From the cell containing the given text, extract its center point as [X, Y] coordinate. 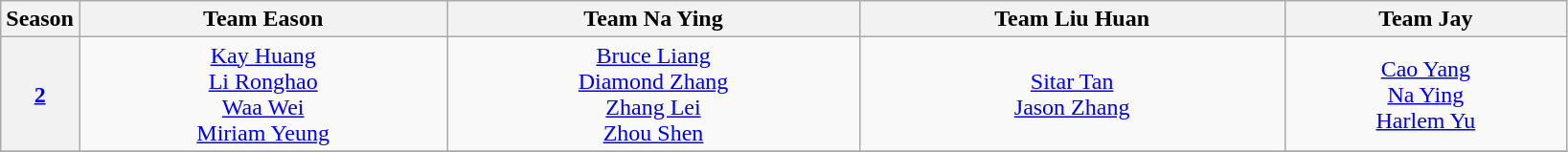
Team Eason [262, 19]
Kay HuangLi RonghaoWaa WeiMiriam Yeung [262, 94]
Team Na Ying [653, 19]
Sitar TanJason Zhang [1072, 94]
2 [40, 94]
Bruce LiangDiamond ZhangZhang LeiZhou Shen [653, 94]
Team Jay [1425, 19]
Team Liu Huan [1072, 19]
Season [40, 19]
Cao YangNa YingHarlem Yu [1425, 94]
